Find where the given text appears and provide that cell's center as [x, y] coordinate. 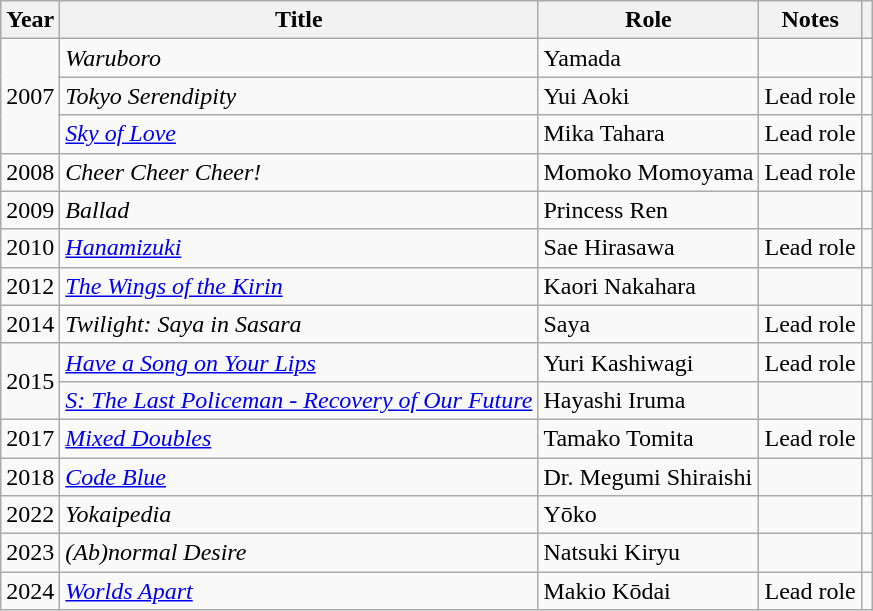
Have a Song on Your Lips [299, 362]
Waruboro [299, 58]
Natsuki Kiryu [648, 553]
Hanamizuki [299, 248]
Role [648, 20]
Worlds Apart [299, 591]
2014 [30, 324]
Yamada [648, 58]
2012 [30, 286]
Sky of Love [299, 134]
Twilight: Saya in Sasara [299, 324]
Notes [810, 20]
The Wings of the Kirin [299, 286]
Ballad [299, 210]
Mixed Doubles [299, 438]
Saya [648, 324]
Year [30, 20]
(Ab)normal Desire [299, 553]
2024 [30, 591]
Hayashi Iruma [648, 400]
2023 [30, 553]
Dr. Megumi Shiraishi [648, 477]
Tamako Tomita [648, 438]
2007 [30, 96]
Yokaipedia [299, 515]
Title [299, 20]
2017 [30, 438]
2008 [30, 172]
Princess Ren [648, 210]
Kaori Nakahara [648, 286]
Makio Kōdai [648, 591]
2022 [30, 515]
2010 [30, 248]
Code Blue [299, 477]
Tokyo Serendipity [299, 96]
2015 [30, 381]
2009 [30, 210]
Yōko [648, 515]
Momoko Momoyama [648, 172]
S: The Last Policeman - Recovery of Our Future [299, 400]
2018 [30, 477]
Yuri Kashiwagi [648, 362]
Yui Aoki [648, 96]
Sae Hirasawa [648, 248]
Mika Tahara [648, 134]
Cheer Cheer Cheer! [299, 172]
